Extract the (X, Y) coordinate from the center of the cell holding the provided text.  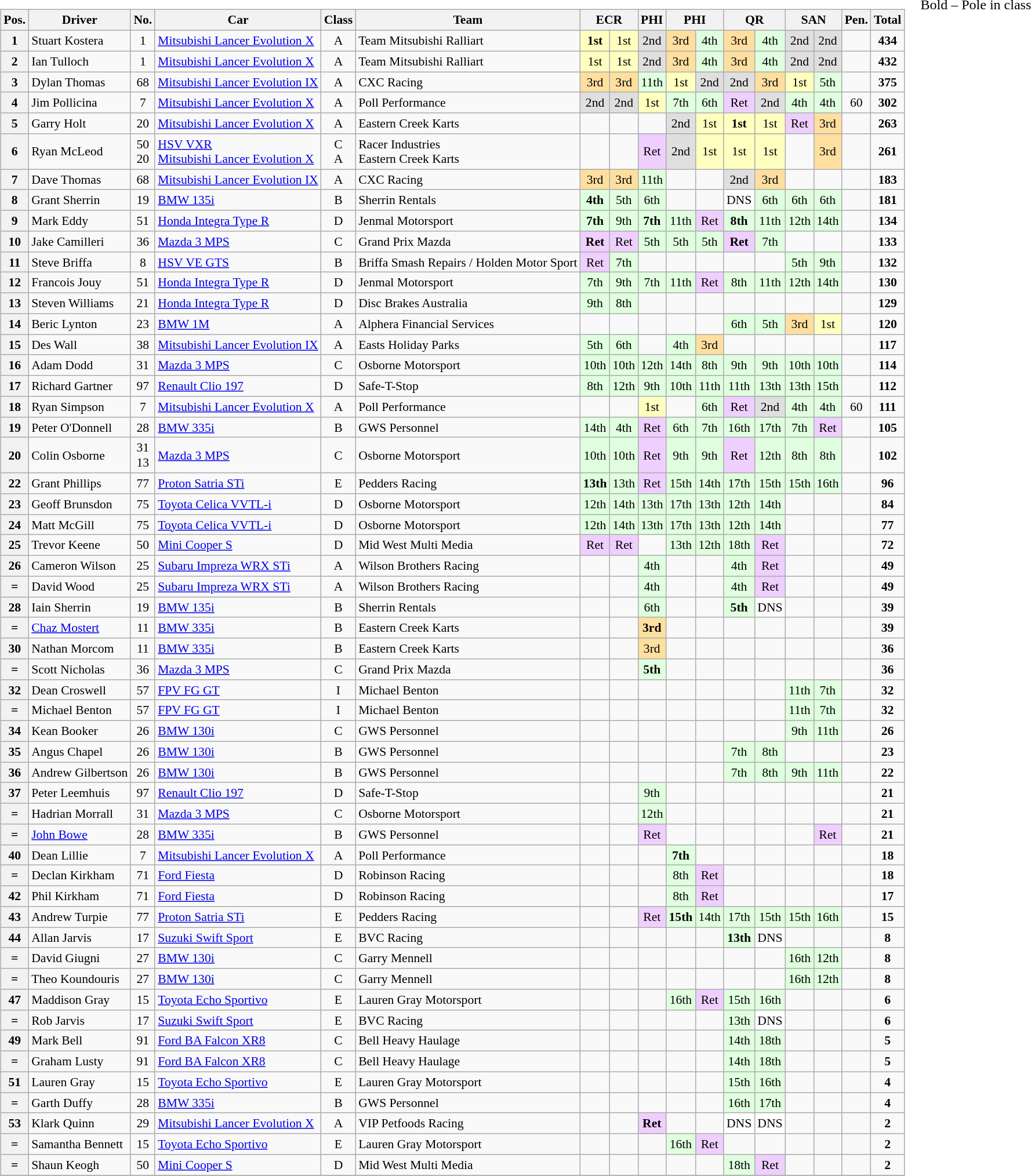
Trevor Keene (79, 545)
96 (887, 483)
Total (887, 20)
34 (14, 731)
37 (14, 793)
Chaz Mostert (79, 628)
30 (14, 649)
Rob Jarvis (79, 1020)
53 (14, 1123)
Klark Quinn (79, 1123)
Nathan Morcom (79, 649)
31 13 (143, 456)
Richard Gartner (79, 386)
Angus Chapel (79, 752)
Theo Koundouris (79, 979)
432 (887, 61)
35 (14, 752)
Grant Sherrin (79, 200)
QR (755, 20)
14 (14, 324)
Shaun Keogh (79, 1165)
Andrew Turpie (79, 917)
Graham Lusty (79, 1061)
Declan Kirkham (79, 876)
Mark Eddy (79, 221)
302 (887, 103)
Pos. (14, 20)
105 (887, 427)
Peter O'Donnell (79, 427)
Beric Lynton (79, 324)
133 (887, 242)
Ryan McLeod (79, 152)
Francois Jouy (79, 283)
C A (339, 152)
Andrew Gilbertson (79, 773)
Dave Thomas (79, 180)
72 (887, 545)
Ian Tulloch (79, 61)
38 (143, 345)
120 (887, 324)
Des Wall (79, 345)
43 (14, 917)
VIP Petfoods Racing (467, 1123)
Lauren Gray (79, 1082)
42 (14, 896)
Garry Holt (79, 123)
Jim Pollicina (79, 103)
David Giugni (79, 958)
Driver (79, 20)
No. (143, 20)
84 (887, 504)
Team (467, 20)
Class (339, 20)
Samantha Bennett (79, 1144)
HSV VXR Mitsubishi Lancer Evolution X (238, 152)
ECR (609, 20)
David Wood (79, 587)
Ryan Simpson (79, 407)
114 (887, 365)
Mark Bell (79, 1041)
112 (887, 386)
Briffa Smash Repairs / Holden Motor Sport (467, 262)
50 20 (143, 152)
181 (887, 200)
Car (238, 20)
261 (887, 152)
Alphera Financial Services (467, 324)
Dean Lillie (79, 855)
BMW 1M (238, 324)
24 (14, 525)
Pen. (856, 20)
40 (14, 855)
111 (887, 407)
Adam Dodd (79, 365)
Jake Camilleri (79, 242)
John Bowe (79, 835)
Garth Duffy (79, 1103)
3 (14, 82)
SAN (814, 20)
9 (14, 221)
Grant Phillips (79, 483)
Hadrian Morrall (79, 814)
Stuart Kostera (79, 41)
Matt McGill (79, 525)
Easts Holiday Parks (467, 345)
29 (143, 1123)
Phil Kirkham (79, 896)
434 (887, 41)
183 (887, 180)
Steven Williams (79, 303)
Kean Booker (79, 731)
129 (887, 303)
Racer Industries Eastern Creek Karts (467, 152)
Disc Brakes Australia (467, 303)
Allan Jarvis (79, 938)
Peter Leemhuis (79, 793)
Geoff Brunsdon (79, 504)
10 (14, 242)
Iain Sherrin (79, 607)
Steve Briffa (79, 262)
47 (14, 1000)
HSV VE GTS (238, 262)
263 (887, 123)
13 (14, 303)
130 (887, 283)
Scott Nicholas (79, 669)
12 (14, 283)
132 (887, 262)
134 (887, 221)
Maddison Gray (79, 1000)
Dylan Thomas (79, 82)
375 (887, 82)
16 (14, 365)
44 (14, 938)
Dean Croswell (79, 690)
102 (887, 456)
117 (887, 345)
Colin Osborne (79, 456)
Cameron Wilson (79, 566)
